From the cell containing the given text, extract its center point as [x, y] coordinate. 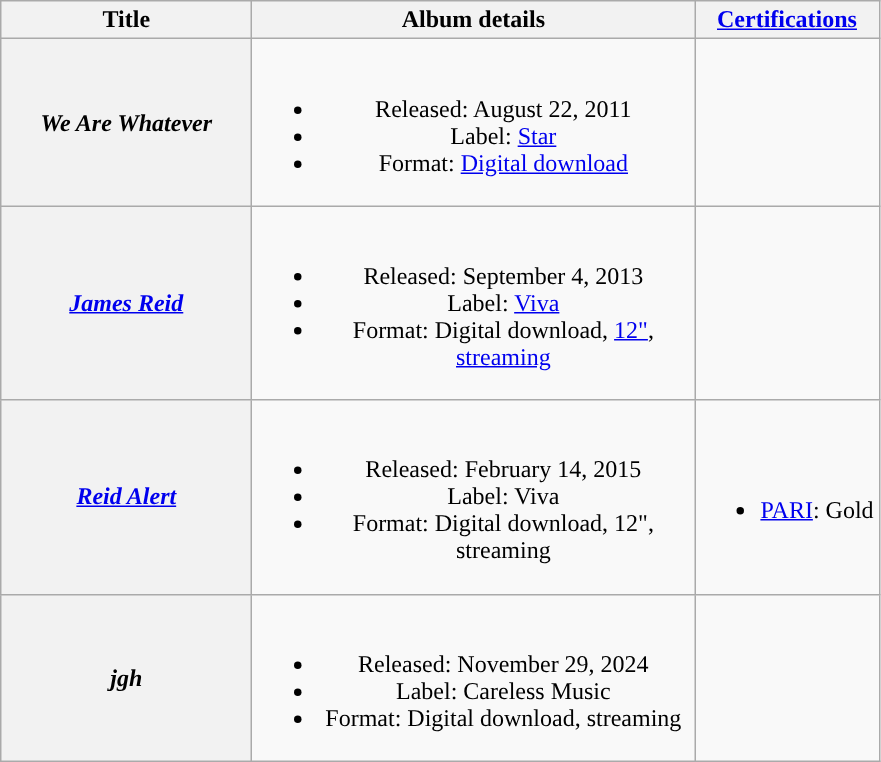
Released: September 4, 2013 Label: VivaFormat: Digital download, 12", streaming [474, 303]
James Reid [126, 303]
PARI: Gold [787, 497]
Released: February 14, 2015 Label: VivaFormat: Digital download, 12", streaming [474, 497]
Released: November 29, 2024Label: Careless MusicFormat: Digital download, streaming [474, 678]
We Are Whatever [126, 122]
Album details [474, 20]
Reid Alert [126, 497]
Certifications [787, 20]
Released: August 22, 2011 Label: StarFormat: Digital download [474, 122]
jgh [126, 678]
Title [126, 20]
